For the text-containing cell, return its midpoint in (X, Y) coordinate format. 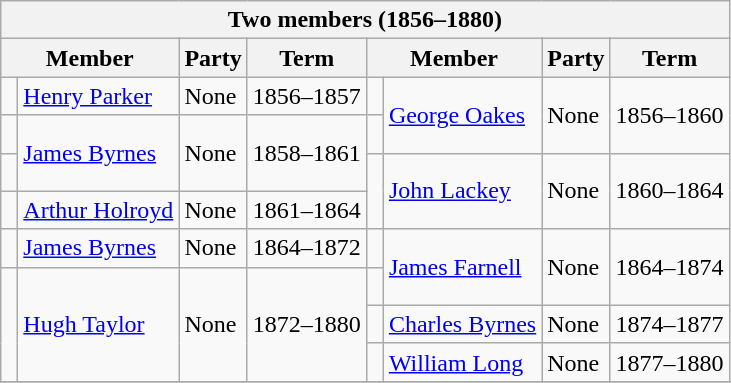
1864–1874 (670, 267)
1860–1864 (670, 191)
1856–1860 (670, 115)
1861–1864 (306, 210)
1856–1857 (306, 96)
James Farnell (462, 267)
William Long (462, 362)
1877–1880 (670, 362)
John Lackey (462, 191)
1864–1872 (306, 248)
1858–1861 (306, 153)
Henry Parker (98, 96)
Arthur Holroyd (98, 210)
Hugh Taylor (98, 324)
1874–1877 (670, 324)
Two members (1856–1880) (365, 20)
George Oakes (462, 115)
1872–1880 (306, 324)
Charles Byrnes (462, 324)
